Provide the (x, y) coordinate of the cell's center where the given text is located.  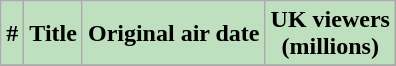
Title (54, 34)
UK viewers(millions) (330, 34)
Original air date (174, 34)
# (12, 34)
